Extract the (x, y) coordinate from the center of the cell holding the provided text.  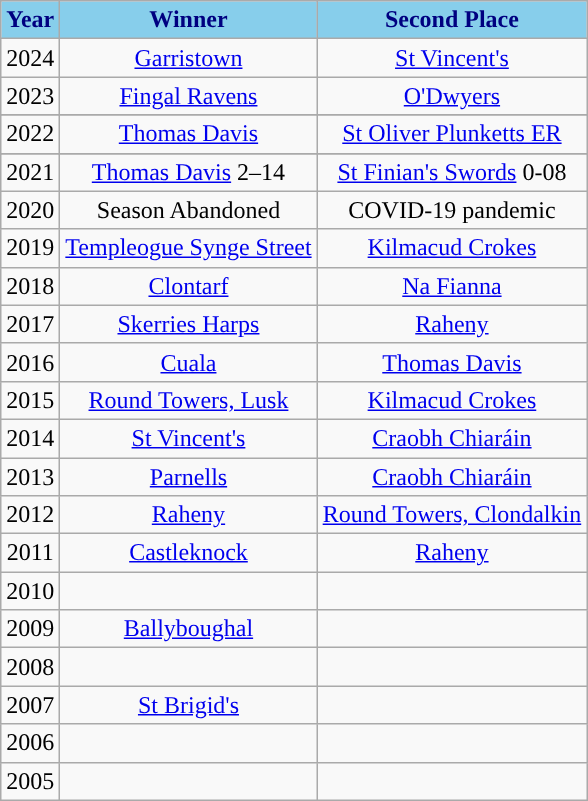
Winner (188, 20)
2009 (30, 629)
2017 (30, 324)
2023 (30, 96)
2007 (30, 705)
St Oliver Plunketts ER (452, 134)
2020 (30, 210)
Parnells (188, 477)
2014 (30, 438)
Year (30, 20)
St Finian's Swords 0-08 (452, 172)
O'Dwyers (452, 96)
2019 (30, 248)
Ballyboughal (188, 629)
Templeogue Synge Street (188, 248)
COVID-19 pandemic (452, 210)
Clontarf (188, 286)
Na Fianna (452, 286)
Garristown (188, 58)
2021 (30, 172)
Thomas Davis 2–14 (188, 172)
2008 (30, 667)
2013 (30, 477)
Round Towers, Clondalkin (452, 515)
2024 (30, 58)
St Brigid's (188, 705)
2016 (30, 362)
2022 (30, 134)
2018 (30, 286)
2015 (30, 400)
Season Abandoned (188, 210)
Round Towers, Lusk (188, 400)
Castleknock (188, 553)
2012 (30, 515)
2006 (30, 743)
2011 (30, 553)
2005 (30, 781)
2010 (30, 591)
Fingal Ravens (188, 96)
Skerries Harps (188, 324)
Second Place (452, 20)
Cuala (188, 362)
